Provide the (x, y) coordinate of the cell's center where the given text is located.  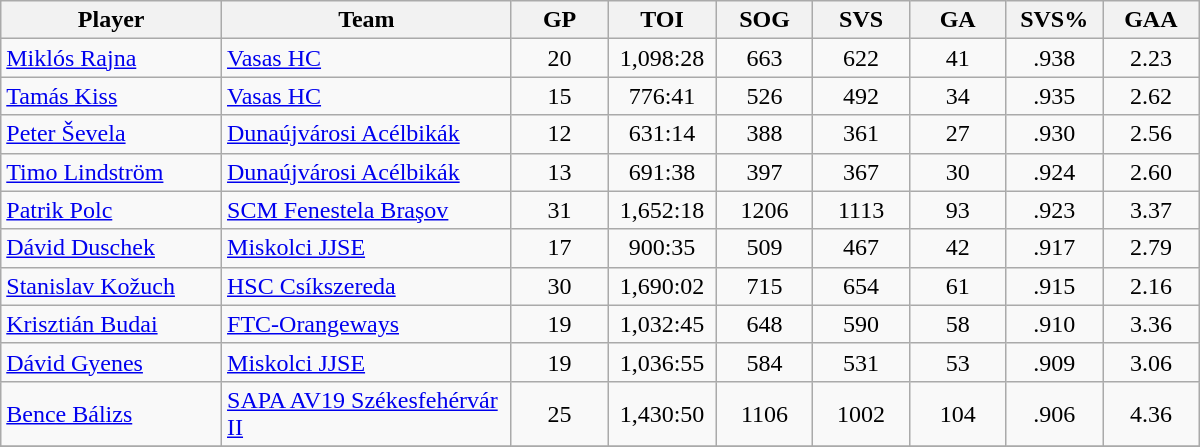
1,430:50 (662, 414)
Bence Bálizs (112, 414)
1206 (764, 210)
361 (862, 134)
715 (764, 286)
.915 (1054, 286)
.930 (1054, 134)
2.79 (1150, 248)
622 (862, 58)
17 (560, 248)
1,036:55 (662, 362)
590 (862, 324)
Timo Lindström (112, 172)
Patrik Polc (112, 210)
61 (958, 286)
Dávid Gyenes (112, 362)
34 (958, 96)
467 (862, 248)
.924 (1054, 172)
3.36 (1150, 324)
SVS% (1054, 20)
13 (560, 172)
GA (958, 20)
Dávid Duschek (112, 248)
FTC-Orangeways (367, 324)
2.23 (1150, 58)
27 (958, 134)
HSC Csíkszereda (367, 286)
2.60 (1150, 172)
SOG (764, 20)
Krisztián Budai (112, 324)
58 (958, 324)
3.37 (1150, 210)
397 (764, 172)
GP (560, 20)
631:14 (662, 134)
492 (862, 96)
2.16 (1150, 286)
93 (958, 210)
1,690:02 (662, 286)
104 (958, 414)
3.06 (1150, 362)
1106 (764, 414)
Miklós Rajna (112, 58)
663 (764, 58)
367 (862, 172)
.938 (1054, 58)
1,098:28 (662, 58)
GAA (1150, 20)
2.62 (1150, 96)
53 (958, 362)
SAPA AV19 Székesfehérvár II (367, 414)
2.56 (1150, 134)
41 (958, 58)
42 (958, 248)
TOI (662, 20)
509 (764, 248)
1,032:45 (662, 324)
.923 (1054, 210)
.910 (1054, 324)
25 (560, 414)
20 (560, 58)
648 (764, 324)
388 (764, 134)
900:35 (662, 248)
SVS (862, 20)
4.36 (1150, 414)
Tamás Kiss (112, 96)
584 (764, 362)
1002 (862, 414)
Peter Ševela (112, 134)
31 (560, 210)
776:41 (662, 96)
.909 (1054, 362)
691:38 (662, 172)
Player (112, 20)
526 (764, 96)
.917 (1054, 248)
SCM Fenestela Braşov (367, 210)
.935 (1054, 96)
Stanislav Kožuch (112, 286)
Team (367, 20)
654 (862, 286)
1,652:18 (662, 210)
531 (862, 362)
.906 (1054, 414)
12 (560, 134)
15 (560, 96)
1113 (862, 210)
